Pinpoint the cell where the given text exists, returning its [X, Y] midpoint coordinate. 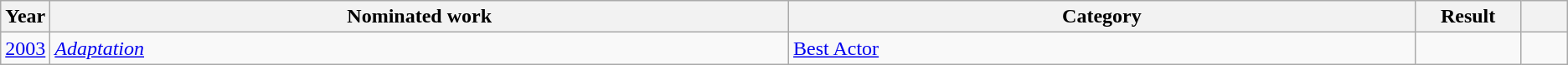
Year [25, 17]
Best Actor [1102, 48]
Nominated work [420, 17]
Adaptation [420, 48]
2003 [25, 48]
Category [1102, 17]
Result [1467, 17]
